Detect which cell encompasses the target text, then output its [x, y] center coordinate. 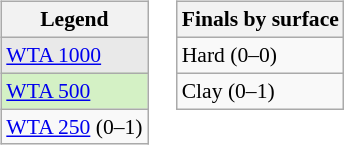
WTA 1000 [74, 55]
Legend [74, 20]
Finals by surface [260, 20]
WTA 250 (0–1) [74, 127]
Clay (0–1) [260, 91]
WTA 500 [74, 91]
Hard (0–0) [260, 55]
